Find where the given text appears and provide that cell's center as (x, y) coordinate. 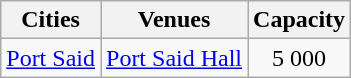
Cities (51, 20)
Venues (174, 20)
Port Said Hall (174, 58)
5 000 (300, 58)
Port Said (51, 58)
Capacity (300, 20)
